Pinpoint the cell where the given text exists, returning its [X, Y] midpoint coordinate. 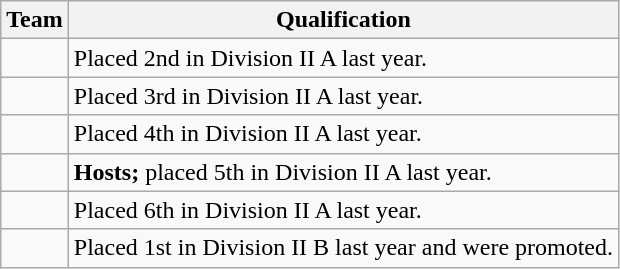
Hosts; placed 5th in Division II A last year. [343, 172]
Placed 2nd in Division II A last year. [343, 58]
Placed 1st in Division II B last year and were promoted. [343, 248]
Team [35, 20]
Placed 4th in Division II A last year. [343, 134]
Qualification [343, 20]
Placed 6th in Division II A last year. [343, 210]
Placed 3rd in Division II A last year. [343, 96]
